Search for the cell housing the specified text and yield its [x, y] center coordinate. 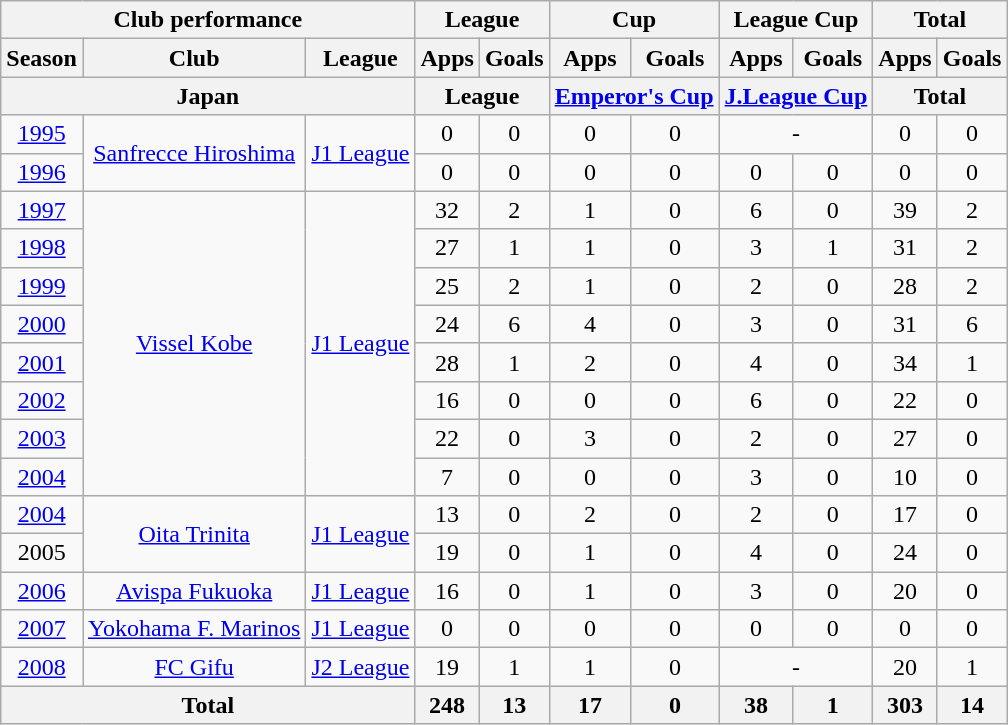
1999 [42, 286]
1997 [42, 210]
Japan [208, 96]
2008 [42, 667]
10 [905, 477]
2007 [42, 629]
2005 [42, 553]
2006 [42, 591]
1998 [42, 248]
1996 [42, 172]
34 [905, 362]
Vissel Kobe [194, 343]
Season [42, 58]
38 [756, 705]
Club performance [208, 20]
FC Gifu [194, 667]
2003 [42, 438]
32 [447, 210]
2002 [42, 400]
14 [972, 705]
Oita Trinita [194, 534]
248 [447, 705]
Emperor's Cup [634, 96]
1995 [42, 134]
J2 League [360, 667]
J.League Cup [796, 96]
Club [194, 58]
Sanfrecce Hiroshima [194, 153]
25 [447, 286]
Yokohama F. Marinos [194, 629]
2001 [42, 362]
2000 [42, 324]
Cup [634, 20]
39 [905, 210]
League Cup [796, 20]
Avispa Fukuoka [194, 591]
7 [447, 477]
303 [905, 705]
